For the text-containing cell, return its midpoint in [X, Y] coordinate format. 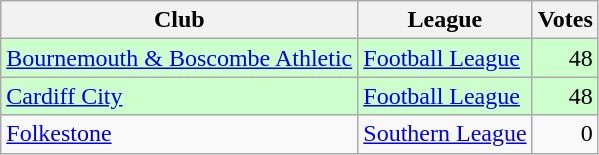
Bournemouth & Boscombe Athletic [180, 58]
League [445, 20]
0 [565, 134]
Cardiff City [180, 96]
Folkestone [180, 134]
Club [180, 20]
Southern League [445, 134]
Votes [565, 20]
